Pinpoint the cell where the given text exists, returning its [x, y] midpoint coordinate. 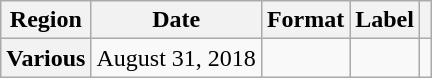
August 31, 2018 [176, 58]
Date [176, 20]
Format [305, 20]
Label [385, 20]
Various [46, 58]
Region [46, 20]
